Provide the (x, y) coordinate of the cell's center where the given text is located.  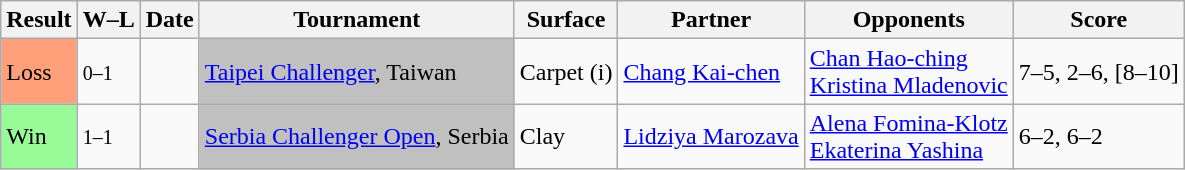
Loss (39, 72)
W–L (108, 20)
6–2, 6–2 (1098, 136)
Chan Hao-ching Kristina Mladenovic (908, 72)
Tournament (356, 20)
0–1 (108, 72)
Opponents (908, 20)
Carpet (i) (566, 72)
Lidziya Marozava (711, 136)
Date (170, 20)
7–5, 2–6, [8–10] (1098, 72)
Result (39, 20)
Score (1098, 20)
Surface (566, 20)
Partner (711, 20)
Alena Fomina-Klotz Ekaterina Yashina (908, 136)
1–1 (108, 136)
Clay (566, 136)
Serbia Challenger Open, Serbia (356, 136)
Taipei Challenger, Taiwan (356, 72)
Chang Kai-chen (711, 72)
Win (39, 136)
